Scan for the cell matching the given text and deliver its [x, y] coordinate at center. 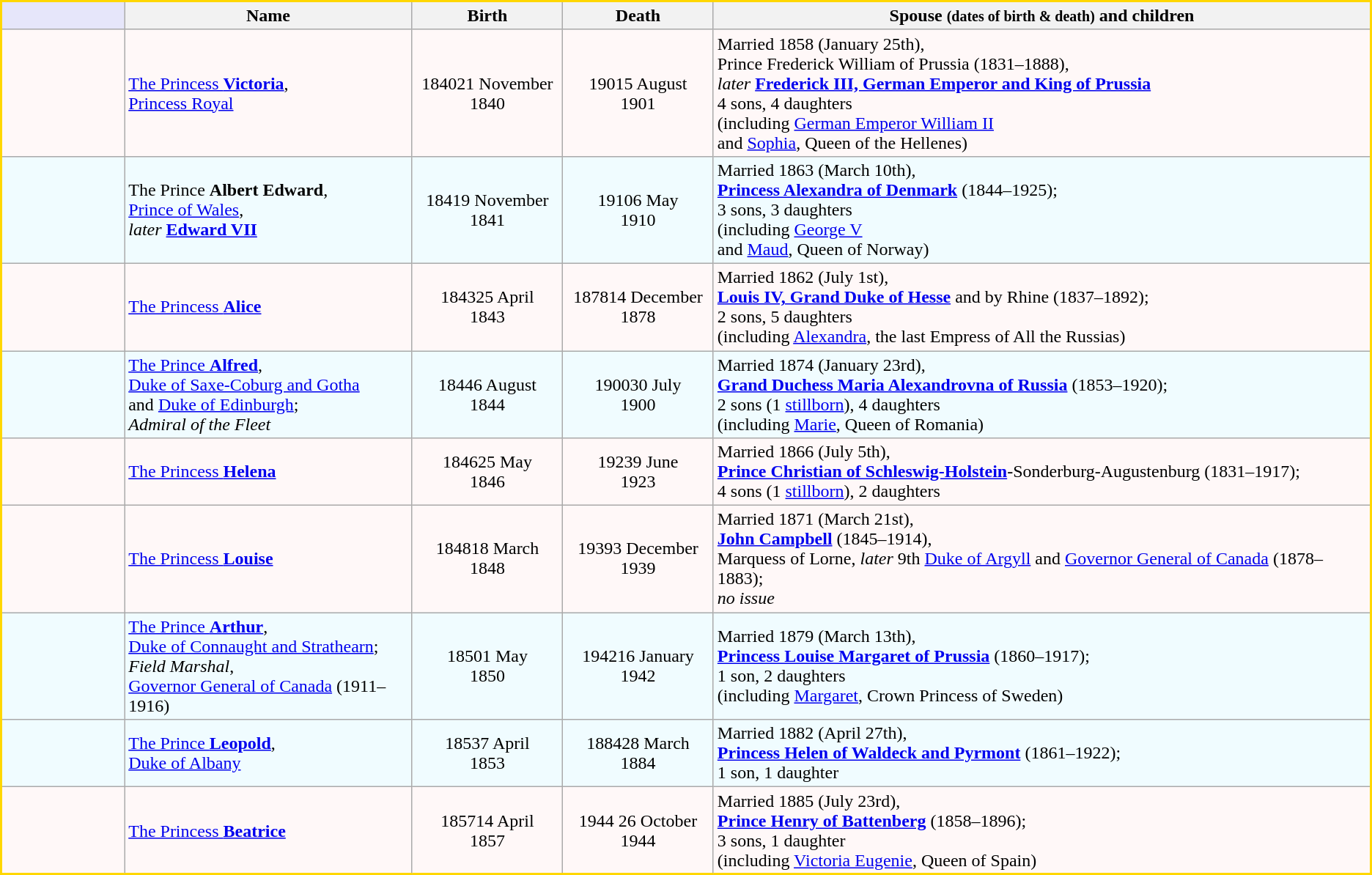
19239 June1923 [638, 472]
18537 April1853 [487, 753]
18446 August1844 [487, 394]
184021 November1840 [487, 92]
187814 December1878 [638, 306]
19393 December1939 [638, 559]
184818 March1848 [487, 559]
The Prince Albert Edward, Prince of Wales, later Edward VII [268, 210]
Death [638, 16]
Spouse (dates of birth & death) and children [1042, 16]
The Prince Alfred,Duke of Saxe-Coburg and Gotha and Duke of Edinburgh; Admiral of the Fleet [268, 394]
18419 November1841 [487, 210]
19106 May1910 [638, 210]
188428 March1884 [638, 753]
Married 1866 (July 5th), Prince Christian of Schleswig-Holstein-Sonderburg-Augustenburg (1831–1917); 4 sons (1 stillborn), 2 daughters [1042, 472]
184325 April1843 [487, 306]
194216 January1942 [638, 666]
The Princess Beatrice [268, 831]
Married 1882 (April 27th), Princess Helen of Waldeck and Pyrmont (1861–1922); 1 son, 1 daughter [1042, 753]
The Princess Helena [268, 472]
The Princess Louise [268, 559]
The Prince Leopold, Duke of Albany [268, 753]
19015 August1901 [638, 92]
1944 26 October1944 [638, 831]
185714 April1857 [487, 831]
Married 1885 (July 23rd), Prince Henry of Battenberg (1858–1896); 3 sons, 1 daughter (including Victoria Eugenie, Queen of Spain) [1042, 831]
Married 1863 (March 10th), Princess Alexandra of Denmark (1844–1925); 3 sons, 3 daughters (including George V and Maud, Queen of Norway) [1042, 210]
Name [268, 16]
The Princess Alice [268, 306]
190030 July1900 [638, 394]
Married 1879 (March 13th), Princess Louise Margaret of Prussia (1860–1917); 1 son, 2 daughters(including Margaret, Crown Princess of Sweden) [1042, 666]
Birth [487, 16]
The Prince Arthur, Duke of Connaught and Strathearn; Field Marshal, Governor General of Canada (1911–1916) [268, 666]
184625 May1846 [487, 472]
18501 May1850 [487, 666]
The Princess Victoria, Princess Royal [268, 92]
